Find where the given text appears and provide that cell's center as (X, Y) coordinate. 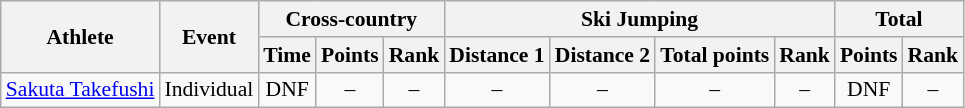
Distance 1 (496, 55)
Total points (714, 55)
Cross-country (351, 19)
Total (899, 19)
Event (208, 36)
Time (287, 55)
Individual (208, 90)
Athlete (80, 36)
Ski Jumping (640, 19)
Sakuta Takefushi (80, 90)
Distance 2 (602, 55)
